Return (X, Y) of the center of cell containing provided text 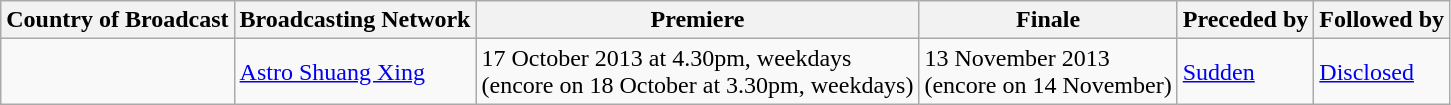
17 October 2013 at 4.30pm, weekdays (encore on 18 October at 3.30pm, weekdays) (698, 72)
Finale (1048, 20)
Premiere (698, 20)
Sudden (1246, 72)
Followed by (1382, 20)
13 November 2013 (encore on 14 November) (1048, 72)
Broadcasting Network (355, 20)
Preceded by (1246, 20)
Astro Shuang Xing (355, 72)
Country of Broadcast (118, 20)
Disclosed (1382, 72)
